Detect which cell encompasses the target text, then output its (x, y) center coordinate. 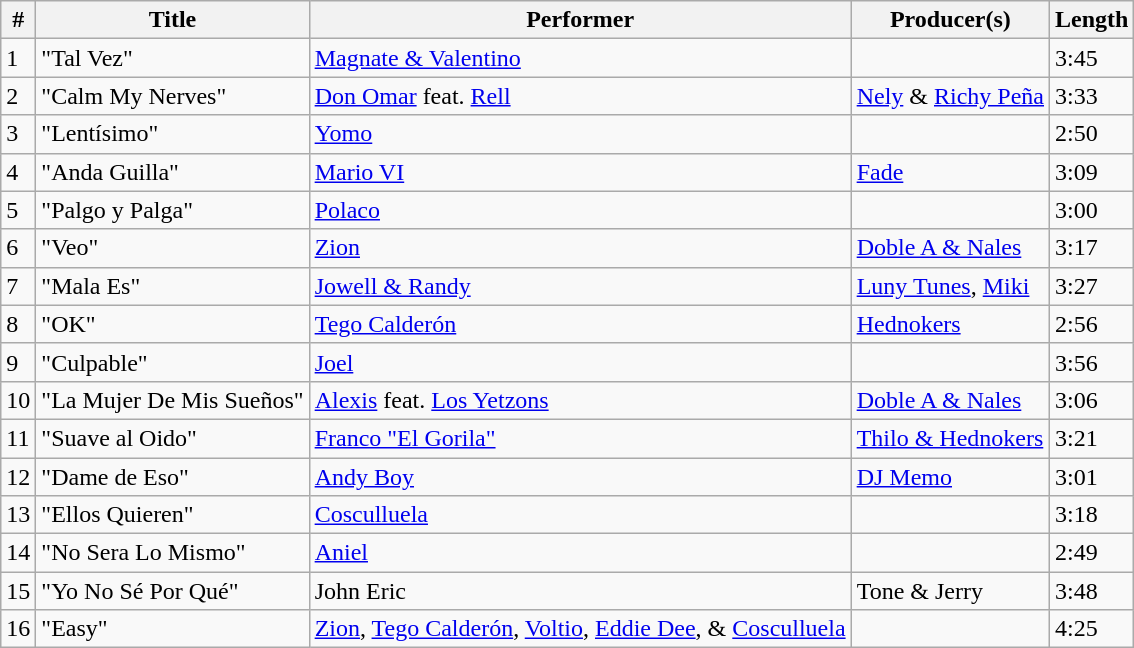
4 (18, 172)
"No Sera Lo Mismo" (172, 553)
Jowell & Randy (580, 286)
Tone & Jerry (950, 591)
2 (18, 96)
13 (18, 515)
2:56 (1092, 324)
3:18 (1092, 515)
"Suave al Oido" (172, 438)
Title (172, 20)
8 (18, 324)
Mario VI (580, 172)
Performer (580, 20)
"Veo" (172, 248)
"Dame de Eso" (172, 477)
3 (18, 134)
"Easy" (172, 629)
2:50 (1092, 134)
Joel (580, 362)
# (18, 20)
9 (18, 362)
Hednokers (950, 324)
Luny Tunes, Miki (950, 286)
3:09 (1092, 172)
"Lentísimo" (172, 134)
Cosculluela (580, 515)
3:56 (1092, 362)
7 (18, 286)
15 (18, 591)
John Eric (580, 591)
6 (18, 248)
3:00 (1092, 210)
5 (18, 210)
Yomo (580, 134)
Producer(s) (950, 20)
"Culpable" (172, 362)
3:48 (1092, 591)
2:49 (1092, 553)
1 (18, 58)
Magnate & Valentino (580, 58)
DJ Memo (950, 477)
Polaco (580, 210)
Zion (580, 248)
"Anda Guilla" (172, 172)
4:25 (1092, 629)
Don Omar feat. Rell (580, 96)
Zion, Tego Calderón, Voltio, Eddie Dee, & Cosculluela (580, 629)
16 (18, 629)
Length (1092, 20)
3:45 (1092, 58)
"Calm My Nerves" (172, 96)
Aniel (580, 553)
11 (18, 438)
"Palgo y Palga" (172, 210)
Alexis feat. Los Yetzons (580, 400)
Andy Boy (580, 477)
Tego Calderón (580, 324)
3:27 (1092, 286)
3:06 (1092, 400)
"Yo No Sé Por Qué" (172, 591)
Thilo & Hednokers (950, 438)
10 (18, 400)
3:21 (1092, 438)
14 (18, 553)
3:01 (1092, 477)
Nely & Richy Peña (950, 96)
"OK" (172, 324)
"La Mujer De Mis Sueños" (172, 400)
Franco "El Gorila" (580, 438)
12 (18, 477)
Fade (950, 172)
"Tal Vez" (172, 58)
3:17 (1092, 248)
3:33 (1092, 96)
"Ellos Quieren" (172, 515)
"Mala Es" (172, 286)
